Scan for the cell matching the given text and deliver its [X, Y] coordinate at center. 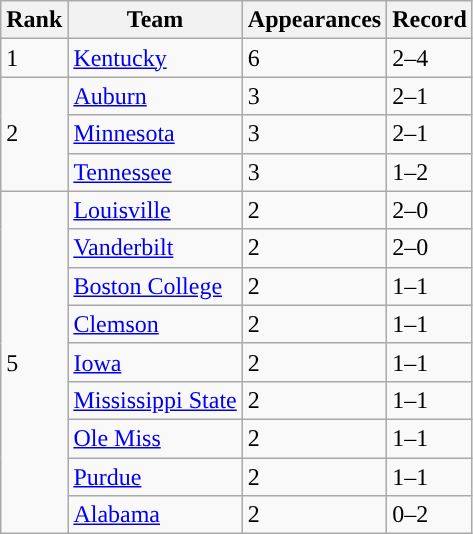
Minnesota [155, 134]
5 [34, 362]
Ole Miss [155, 438]
6 [314, 58]
Alabama [155, 515]
Boston College [155, 286]
Mississippi State [155, 400]
1 [34, 58]
Louisville [155, 210]
Team [155, 20]
Kentucky [155, 58]
Auburn [155, 96]
Iowa [155, 362]
Record [430, 20]
Vanderbilt [155, 248]
Appearances [314, 20]
Rank [34, 20]
1–2 [430, 172]
0–2 [430, 515]
Purdue [155, 477]
Clemson [155, 324]
Tennessee [155, 172]
2–4 [430, 58]
